Scan for the cell matching the given text and deliver its (X, Y) coordinate at center. 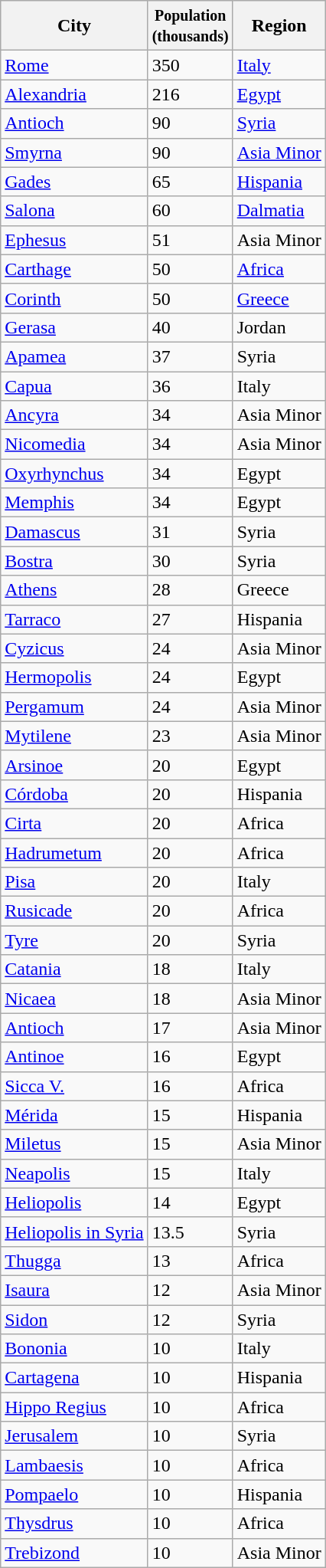
31 (190, 532)
Thugga (74, 1261)
23 (190, 736)
Smyrna (74, 153)
Carthage (74, 269)
Region (279, 26)
Tarraco (74, 619)
Memphis (74, 503)
Neapolis (74, 1173)
40 (190, 327)
Córdoba (74, 794)
Trebizond (74, 1553)
Cartagena (74, 1378)
Oxyrhynchus (74, 474)
Hermopolis (74, 677)
Mytilene (74, 736)
Pisa (74, 882)
Miletus (74, 1144)
Gerasa (74, 327)
Cyzicus (74, 648)
60 (190, 211)
Ancyra (74, 415)
Jerusalem (74, 1436)
Salona (74, 211)
Hadrumetum (74, 853)
Heliopolis in Syria (74, 1232)
Arsinoe (74, 765)
Sidon (74, 1319)
Alexandria (74, 94)
Jordan (279, 327)
Bononia (74, 1349)
51 (190, 240)
Catania (74, 969)
Bostra (74, 561)
30 (190, 561)
City (74, 26)
17 (190, 1028)
Ephesus (74, 240)
Lambaesis (74, 1465)
13.5 (190, 1232)
Antinoe (74, 1057)
Pergamum (74, 707)
36 (190, 385)
Capua (74, 385)
Rome (74, 65)
14 (190, 1202)
Damascus (74, 532)
27 (190, 619)
28 (190, 590)
Nicomedia (74, 444)
Population(thousands) (190, 26)
Nicaea (74, 999)
Heliopolis (74, 1202)
Athens (74, 590)
Gades (74, 182)
Corinth (74, 298)
Isaura (74, 1290)
Hippo Regius (74, 1407)
216 (190, 94)
Rusicade (74, 911)
Thysdrus (74, 1524)
Mérida (74, 1115)
Apamea (74, 356)
Sicca V. (74, 1086)
65 (190, 182)
37 (190, 356)
Pompaelo (74, 1494)
Dalmatia (279, 211)
Tyre (74, 940)
Cirta (74, 823)
13 (190, 1261)
350 (190, 65)
